Determine the [x, y] coordinate at the center of the cell enclosing the given text.  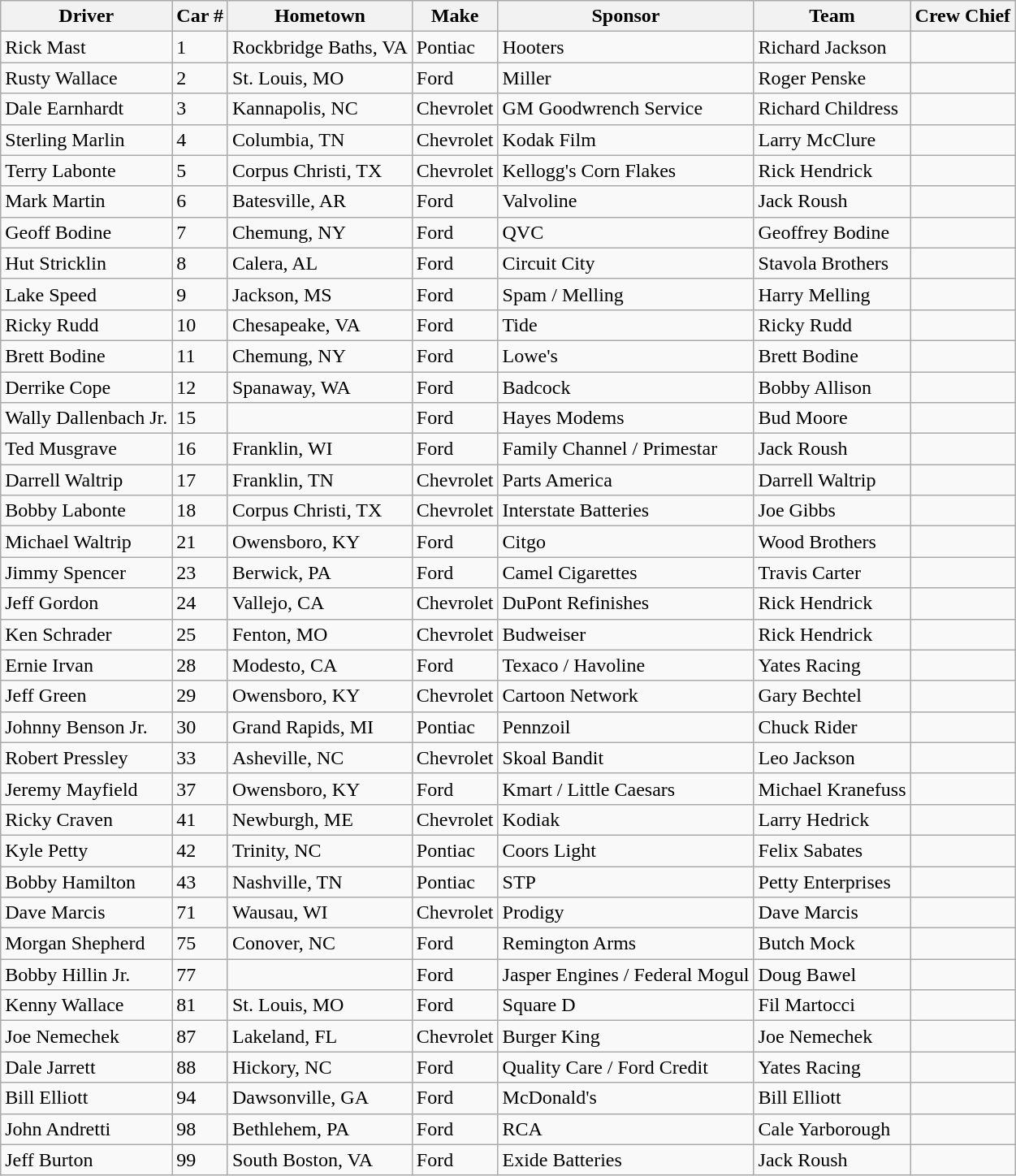
Sponsor [625, 16]
Bobby Hamilton [86, 881]
Family Channel / Primestar [625, 449]
Skoal Bandit [625, 758]
Franklin, TN [320, 480]
33 [200, 758]
Lowe's [625, 356]
87 [200, 1036]
28 [200, 665]
Wausau, WI [320, 913]
Bud Moore [832, 418]
21 [200, 542]
Berwick, PA [320, 573]
Jeff Gordon [86, 603]
12 [200, 387]
Michael Kranefuss [832, 789]
Jeff Green [86, 696]
Doug Bawel [832, 975]
25 [200, 634]
37 [200, 789]
Geoffrey Bodine [832, 232]
3 [200, 109]
Sterling Marlin [86, 140]
Valvoline [625, 201]
Ken Schrader [86, 634]
2 [200, 78]
Hut Stricklin [86, 263]
Kenny Wallace [86, 1005]
Modesto, CA [320, 665]
Ernie Irvan [86, 665]
McDonald's [625, 1098]
88 [200, 1067]
Hooters [625, 47]
24 [200, 603]
Nashville, TN [320, 881]
43 [200, 881]
Columbia, TN [320, 140]
GM Goodwrench Service [625, 109]
71 [200, 913]
Bobby Hillin Jr. [86, 975]
Butch Mock [832, 944]
Fil Martocci [832, 1005]
1 [200, 47]
Leo Jackson [832, 758]
Cartoon Network [625, 696]
42 [200, 850]
Ricky Craven [86, 819]
Miller [625, 78]
Petty Enterprises [832, 881]
South Boston, VA [320, 1160]
Joe Gibbs [832, 511]
Texaco / Havoline [625, 665]
Trinity, NC [320, 850]
Wally Dallenbach Jr. [86, 418]
Conover, NC [320, 944]
Camel Cigarettes [625, 573]
Remington Arms [625, 944]
Asheville, NC [320, 758]
Kodak Film [625, 140]
18 [200, 511]
Rockbridge Baths, VA [320, 47]
41 [200, 819]
Exide Batteries [625, 1160]
John Andretti [86, 1129]
Robert Pressley [86, 758]
11 [200, 356]
23 [200, 573]
Dawsonville, GA [320, 1098]
Driver [86, 16]
Derrike Cope [86, 387]
QVC [625, 232]
Spam / Melling [625, 294]
Make [455, 16]
Travis Carter [832, 573]
Dale Earnhardt [86, 109]
30 [200, 727]
99 [200, 1160]
Stavola Brothers [832, 263]
Terry Labonte [86, 171]
Ted Musgrave [86, 449]
Interstate Batteries [625, 511]
Bethlehem, PA [320, 1129]
10 [200, 325]
Prodigy [625, 913]
9 [200, 294]
Gary Bechtel [832, 696]
Quality Care / Ford Credit [625, 1067]
Franklin, WI [320, 449]
Harry Melling [832, 294]
Cale Yarborough [832, 1129]
Badcock [625, 387]
Kodiak [625, 819]
Car # [200, 16]
Pennzoil [625, 727]
Parts America [625, 480]
Lakeland, FL [320, 1036]
Crew Chief [963, 16]
Richard Jackson [832, 47]
Batesville, AR [320, 201]
Johnny Benson Jr. [86, 727]
Larry Hedrick [832, 819]
Chesapeake, VA [320, 325]
RCA [625, 1129]
Jeff Burton [86, 1160]
Larry McClure [832, 140]
Morgan Shepherd [86, 944]
Tide [625, 325]
98 [200, 1129]
Spanaway, WA [320, 387]
Coors Light [625, 850]
Kyle Petty [86, 850]
Mark Martin [86, 201]
Kannapolis, NC [320, 109]
Hickory, NC [320, 1067]
Jasper Engines / Federal Mogul [625, 975]
77 [200, 975]
Burger King [625, 1036]
81 [200, 1005]
5 [200, 171]
Circuit City [625, 263]
Square D [625, 1005]
16 [200, 449]
Rick Mast [86, 47]
Grand Rapids, MI [320, 727]
29 [200, 696]
STP [625, 881]
4 [200, 140]
Lake Speed [86, 294]
Dale Jarrett [86, 1067]
Richard Childress [832, 109]
Budweiser [625, 634]
Vallejo, CA [320, 603]
Fenton, MO [320, 634]
Roger Penske [832, 78]
Jimmy Spencer [86, 573]
Citgo [625, 542]
75 [200, 944]
Wood Brothers [832, 542]
Calera, AL [320, 263]
Team [832, 16]
Kmart / Little Caesars [625, 789]
DuPont Refinishes [625, 603]
15 [200, 418]
8 [200, 263]
Jeremy Mayfield [86, 789]
Geoff Bodine [86, 232]
Felix Sabates [832, 850]
Jackson, MS [320, 294]
Bobby Labonte [86, 511]
6 [200, 201]
17 [200, 480]
Hometown [320, 16]
Bobby Allison [832, 387]
Michael Waltrip [86, 542]
7 [200, 232]
94 [200, 1098]
Rusty Wallace [86, 78]
Hayes Modems [625, 418]
Newburgh, ME [320, 819]
Kellogg's Corn Flakes [625, 171]
Chuck Rider [832, 727]
